Pinpoint the cell where the given text exists, returning its (x, y) midpoint coordinate. 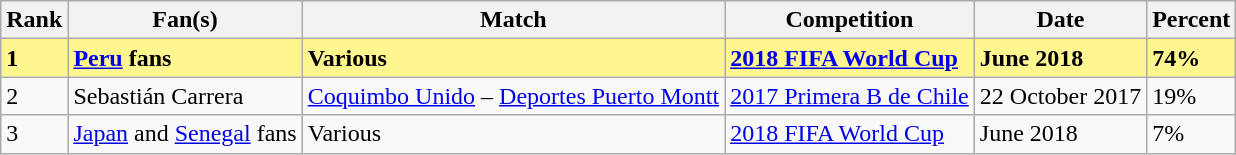
3 (34, 134)
2017 Primera B de Chile (850, 96)
Match (513, 20)
Fan(s) (185, 20)
2 (34, 96)
Competition (850, 20)
Peru fans (185, 58)
Date (1060, 20)
Coquimbo Unido – Deportes Puerto Montt (513, 96)
7% (1192, 134)
Japan and Senegal fans (185, 134)
1 (34, 58)
Rank (34, 20)
Sebastián Carrera (185, 96)
22 October 2017 (1060, 96)
19% (1192, 96)
Percent (1192, 20)
74% (1192, 58)
